Pinpoint the cell where the given text exists, returning its (X, Y) midpoint coordinate. 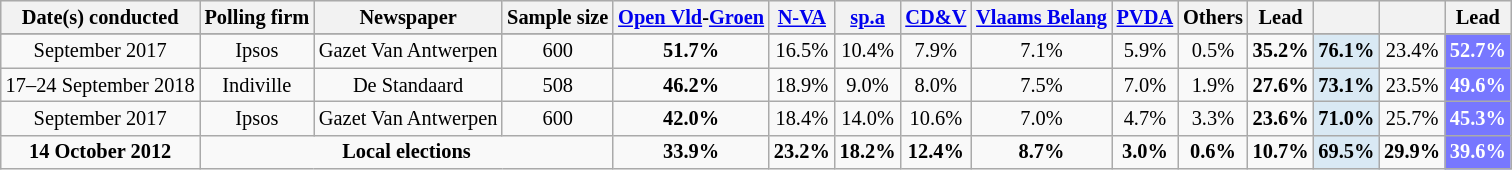
14.0% (868, 118)
69.5% (1347, 152)
8.7% (1042, 152)
sp.a (868, 17)
CD&V (936, 17)
4.7% (1145, 118)
0.6% (1213, 152)
Others (1213, 17)
N-VA (802, 17)
71.0% (1347, 118)
23.6% (1281, 118)
Open Vld-Groen (691, 17)
33.9% (691, 152)
7.1% (1042, 51)
0.5% (1213, 51)
PVDA (1145, 17)
35.2% (1281, 51)
5.9% (1145, 51)
45.3% (1478, 118)
7.5% (1042, 85)
12.4% (936, 152)
51.7% (691, 51)
16.5% (802, 51)
Newspaper (408, 17)
76.1% (1347, 51)
3.3% (1213, 118)
1.9% (1213, 85)
39.6% (1478, 152)
14 October 2012 (100, 152)
25.7% (1412, 118)
49.6% (1478, 85)
Date(s) conducted (100, 17)
17–24 September 2018 (100, 85)
23.4% (1412, 51)
508 (558, 85)
18.2% (868, 152)
18.9% (802, 85)
10.7% (1281, 152)
27.6% (1281, 85)
23.5% (1412, 85)
9.0% (868, 85)
Local elections (407, 152)
10.6% (936, 118)
29.9% (1412, 152)
73.1% (1347, 85)
Indiville (257, 85)
52.7% (1478, 51)
42.0% (691, 118)
8.0% (936, 85)
18.4% (802, 118)
Polling firm (257, 17)
7.9% (936, 51)
46.2% (691, 85)
Sample size (558, 17)
23.2% (802, 152)
3.0% (1145, 152)
De Standaard (408, 85)
10.4% (868, 51)
Vlaams Belang (1042, 17)
